Provide the [X, Y] coordinate of the cell's center where the given text is located.  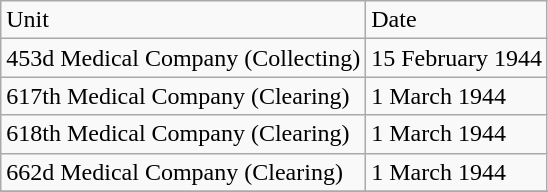
453d Medical Company (Collecting) [184, 58]
617th Medical Company (Clearing) [184, 96]
Unit [184, 20]
15 February 1944 [457, 58]
Date [457, 20]
618th Medical Company (Clearing) [184, 134]
662d Medical Company (Clearing) [184, 172]
